Pinpoint the cell where the given text exists, returning its (x, y) midpoint coordinate. 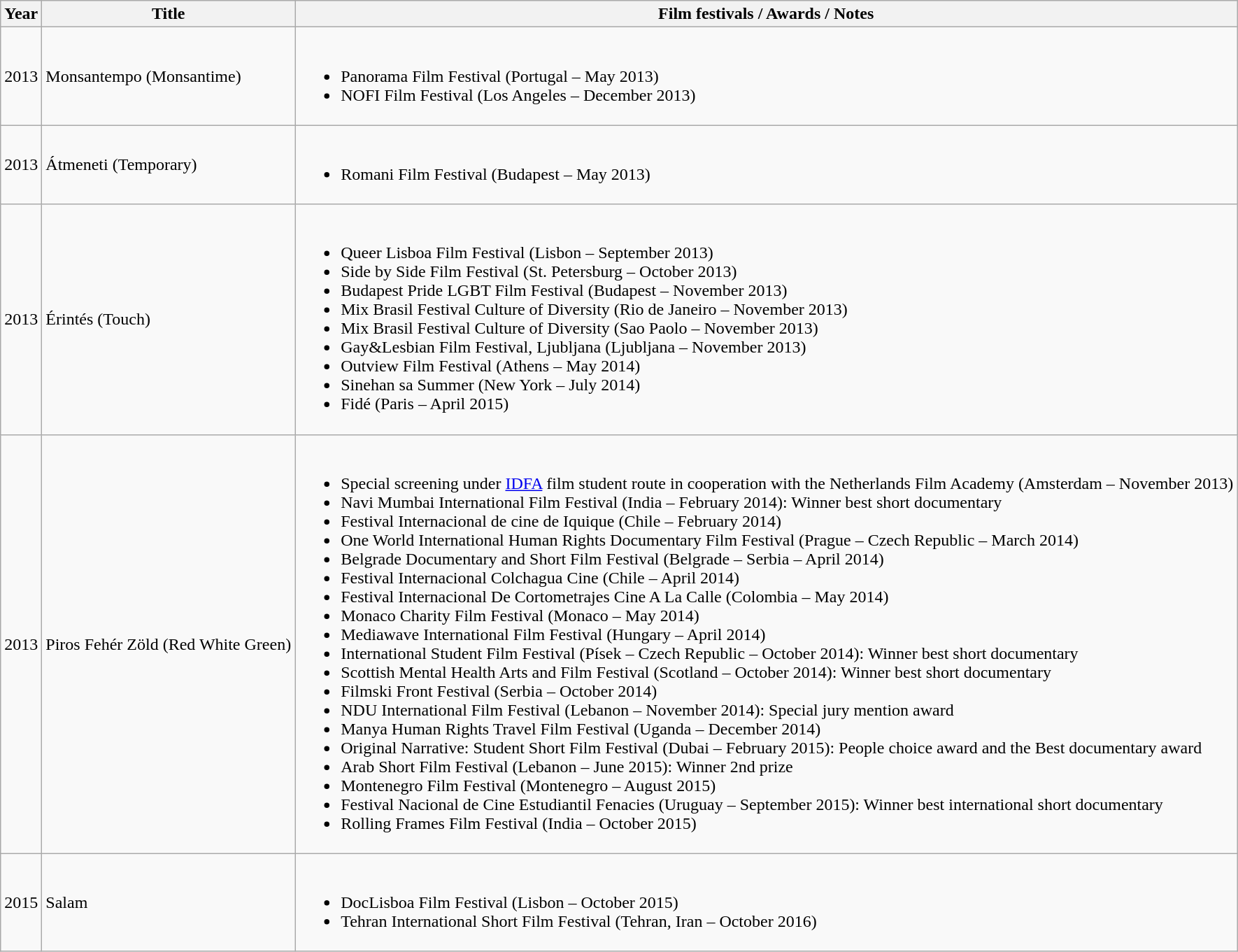
Panorama Film Festival (Portugal – May 2013)NOFI Film Festival (Los Angeles – December 2013) (767, 76)
DocLisboa Film Festival (Lisbon – October 2015)Tehran International Short Film Festival (Tehran, Iran – October 2016) (767, 902)
Érintés (Touch) (169, 319)
Title (169, 14)
Romani Film Festival (Budapest – May 2013) (767, 165)
Piros Fehér Zöld (Red White Green) (169, 644)
Year (21, 14)
Monsantempo (Monsantime) (169, 76)
Átmeneti (Temporary) (169, 165)
2015 (21, 902)
Film festivals / Awards / Notes (767, 14)
Salam (169, 902)
